Determine the (X, Y) coordinate at the center of the cell enclosing the given text.  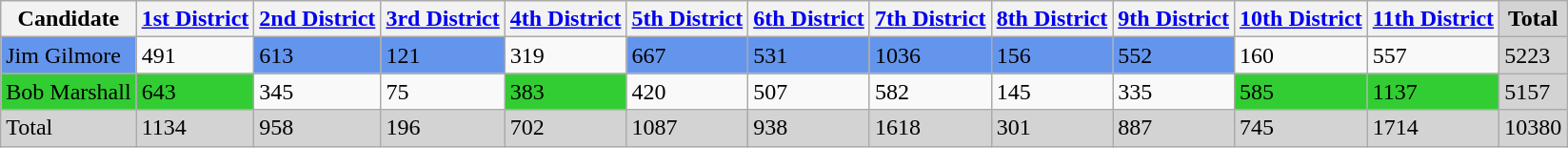
420 (687, 92)
335 (1174, 92)
643 (195, 92)
5th District (687, 19)
160 (1301, 55)
383 (566, 92)
4th District (566, 19)
7th District (930, 19)
8th District (1052, 19)
557 (1433, 55)
702 (566, 128)
613 (318, 55)
121 (443, 55)
10380 (1533, 128)
552 (1174, 55)
1618 (930, 128)
531 (809, 55)
1036 (930, 55)
507 (809, 92)
Bob Marshall (69, 92)
938 (809, 128)
582 (930, 92)
887 (1174, 128)
Jim Gilmore (69, 55)
75 (443, 92)
1137 (1433, 92)
958 (318, 128)
196 (443, 128)
5223 (1533, 55)
745 (1301, 128)
5157 (1533, 92)
667 (687, 55)
345 (318, 92)
9th District (1174, 19)
3rd District (443, 19)
1087 (687, 128)
319 (566, 55)
301 (1052, 128)
145 (1052, 92)
10th District (1301, 19)
2nd District (318, 19)
1st District (195, 19)
585 (1301, 92)
6th District (809, 19)
1714 (1433, 128)
Candidate (69, 19)
156 (1052, 55)
11th District (1433, 19)
1134 (195, 128)
491 (195, 55)
